Scan for the cell matching the given text and deliver its [x, y] coordinate at center. 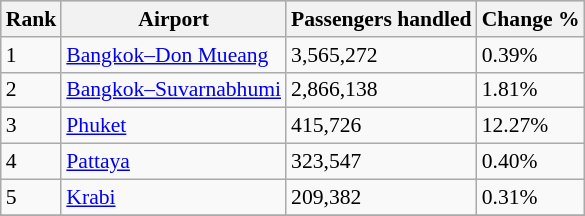
0.40% [531, 162]
Rank [32, 19]
323,547 [382, 162]
12.27% [531, 126]
209,382 [382, 197]
3,565,272 [382, 55]
Bangkok–Suvarnabhumi [174, 90]
5 [32, 197]
Passengers handled [382, 19]
2 [32, 90]
2,866,138 [382, 90]
Phuket [174, 126]
0.31% [531, 197]
Pattaya [174, 162]
Change % [531, 19]
Krabi [174, 197]
3 [32, 126]
1 [32, 55]
0.39% [531, 55]
Airport [174, 19]
415,726 [382, 126]
4 [32, 162]
1.81% [531, 90]
Bangkok–Don Mueang [174, 55]
